Output the [x, y] coordinate of the center of the cell containing the given text.  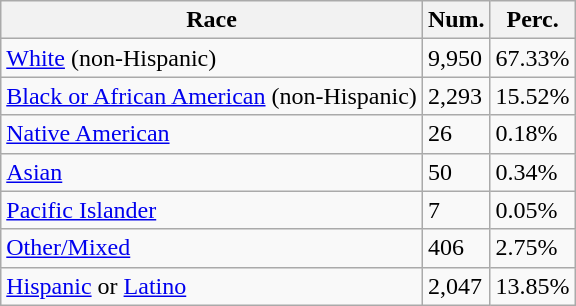
Race [212, 20]
15.52% [532, 96]
7 [456, 210]
Perc. [532, 20]
26 [456, 134]
0.34% [532, 172]
0.05% [532, 210]
2,293 [456, 96]
Asian [212, 172]
Hispanic or Latino [212, 286]
Other/Mixed [212, 248]
13.85% [532, 286]
406 [456, 248]
2.75% [532, 248]
9,950 [456, 58]
Pacific Islander [212, 210]
Native American [212, 134]
50 [456, 172]
White (non-Hispanic) [212, 58]
0.18% [532, 134]
Num. [456, 20]
Black or African American (non-Hispanic) [212, 96]
2,047 [456, 286]
67.33% [532, 58]
